Output the [x, y] coordinate of the center of the cell containing the given text.  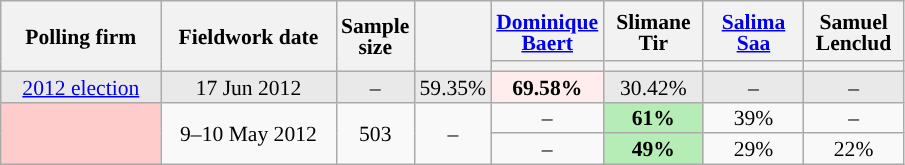
2012 election [81, 86]
503 [375, 133]
Polling firm [81, 36]
Samplesize [375, 36]
39% [753, 118]
Salima Saa [753, 31]
Samuel Lenclud [854, 31]
29% [753, 150]
Fieldwork date [248, 36]
9–10 May 2012 [248, 133]
Slimane Tir [653, 31]
61% [653, 118]
30.42% [653, 86]
59.35% [452, 86]
Dominique Baert [547, 31]
69.58% [547, 86]
49% [653, 150]
17 Jun 2012 [248, 86]
22% [854, 150]
